From the cell containing the given text, extract its center point as [x, y] coordinate. 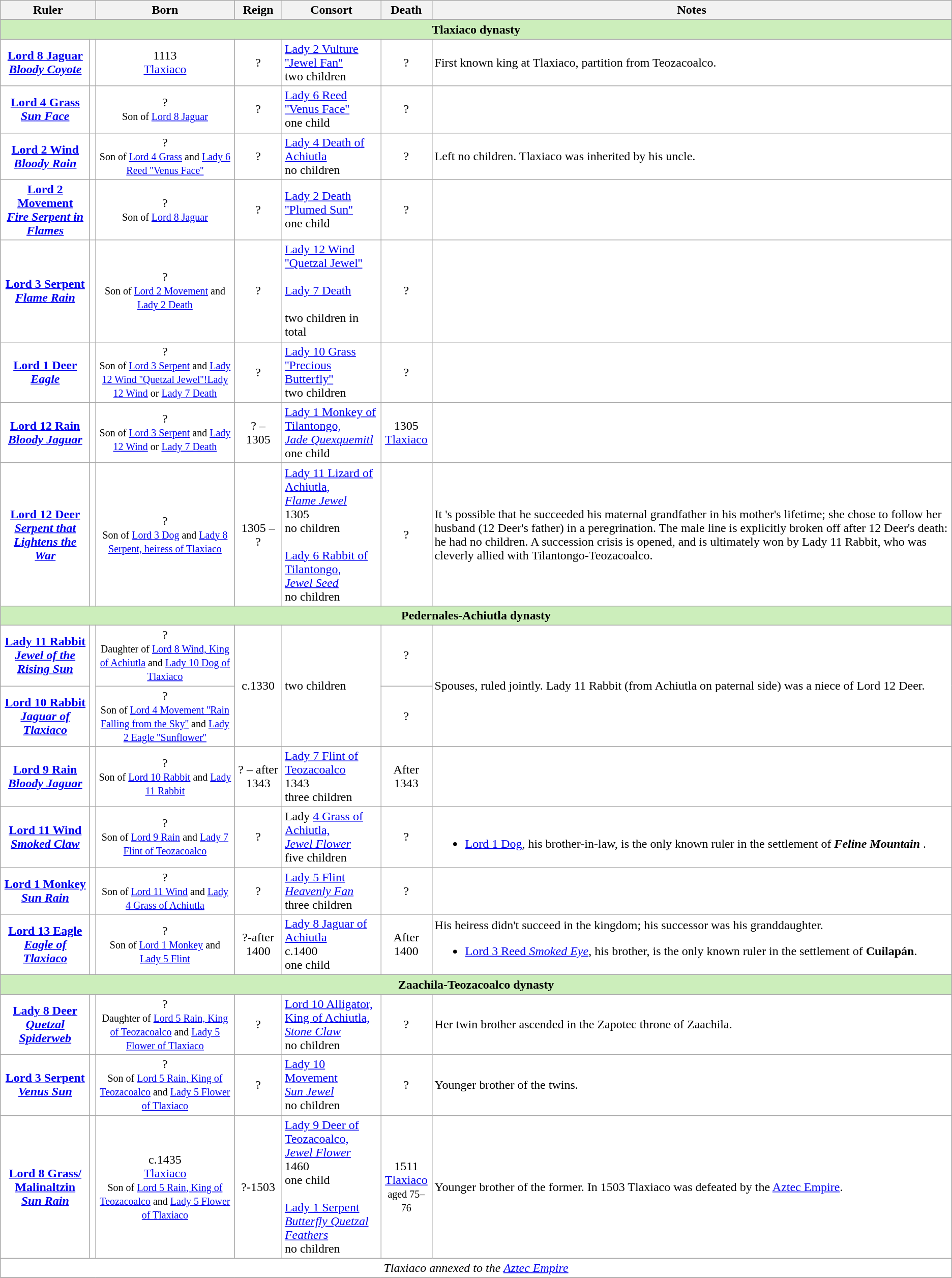
1305Tlaxiaco [406, 432]
Lord 13 EagleEagle of Tlaxiaco [45, 945]
?Son of Lord 3 Dog and Lady 8 Serpent, heiress of Tlaxiaco [165, 534]
Born [165, 10]
Lord 8 JaguarBloody Coyote [45, 63]
After 1400 [406, 945]
Lady 12 Wind ''Quetzal Jewel''Lady 7 Deathtwo children in total [331, 291]
Ruler [48, 10]
Lord 11 WindSmoked Claw [45, 837]
Lord 12 DeerSerpent that Lightens the War [45, 534]
Lady 4 Death of Achiutlano children [331, 156]
?Son of Lord 10 Rabbit and Lady 11 Rabbit [165, 777]
Lady 4 Grass of Achiutla, Jewel Flowerfive children [331, 837]
c.1330 [258, 686]
Lord 10 Alligator, King of Achiutla,Stone Clawno children [331, 1024]
Death [406, 10]
Lady 2 Vulture ''Jewel Fan''two children [331, 63]
Reign [258, 10]
Lord 1 MonkeySun Rain [45, 891]
?Son of Lord 2 Movement and Lady 2 Death [165, 291]
Lady 5 Flint Heavenly Fanthree children [331, 891]
First known king at Tlaxiaco, partition from Teozacoalco. [692, 63]
Lord 12 RainBloody Jaguar [45, 432]
Pedernales-Achiutla dynasty [476, 615]
?Son of Lord 1 Monkey and Lady 5 Flint [165, 945]
Lord 1 Dog, his brother-in-law, is the only known ruler in the settlement of Feline Mountain . [692, 837]
Her twin brother ascended in the Zapotec throne of Zaachila. [692, 1024]
Lord 4 GrassSun Face [45, 109]
Lord 3 SerpentVenus Sun [45, 1085]
Lady 10 Grass ''Precious Butterfly''two children [331, 372]
Lord 2 MovementFire Serpent in Flames [45, 210]
?Son of Lord 4 Grass and Lady 6 Reed ''Venus Face'' [165, 156]
Lady 6 Reed ''Venus Face''one child [331, 109]
Younger brother of the twins. [692, 1085]
Lady 7 Flint of Teozacoalco1343three children [331, 777]
Consort [331, 10]
? – 1305 [258, 432]
Lady 8 DeerQuetzal Spiderweb [45, 1024]
1113Tlaxiaco [165, 63]
Lady 9 Deer of Teozacoalco,Jewel Flower1460one childLady 1 SerpentButterfly Quetzal Feathersno children [331, 1187]
Lady 1 Monkey of Tilantongo,Jade Quexquemitlone child [331, 432]
After 1343 [406, 777]
? – after 1343 [258, 777]
Lord 3 SerpentFlame Rain [45, 291]
Lady 8 Jaguar of Achiutlac.1400one child [331, 945]
Lord 1 DeerEagle [45, 372]
Lady 11 Lizard of Achiutla,Flame Jewel1305no childrenLady 6 Rabbit of Tilantongo,Jewel Seedno children [331, 534]
?Son of Lord 9 Rain and Lady 7 Flint of Teozacoalco [165, 837]
Lord 10 RabbitJaguar of Tlaxiaco [45, 716]
Tlaxiaco annexed to the Aztec Empire [476, 1268]
1511Tlaxiacoaged 75–76 [406, 1187]
Lady 10 MovementSun Jewelno children [331, 1085]
Zaachila-Teozacoalco dynasty [476, 985]
?-1503 [258, 1187]
?Daughter of Lord 5 Rain, King of Teozacoalco and Lady 5 Flower of Tlaxiaco [165, 1024]
Younger brother of the former. In 1503 Tlaxiaco was defeated by the Aztec Empire. [692, 1187]
Lady 11 RabbitJewel of the Rising Sun [45, 655]
Lord 2 WindBloody Rain [45, 156]
Lord 9 RainBloody Jaguar [45, 777]
?Daughter of Lord 8 Wind, King of Achiutla and Lady 10 Dog of Tlaxiaco [165, 655]
c.1435TlaxiacoSon of Lord 5 Rain, King of Teozacoalco and Lady 5 Flower of Tlaxiaco [165, 1187]
1305 – ? [258, 534]
?-after 1400 [258, 945]
?Son of Lord 5 Rain, King of Teozacoalco and Lady 5 Flower of Tlaxiaco [165, 1085]
?Son of Lord 11 Wind and Lady 4 Grass of Achiutla [165, 891]
Left no children. Tlaxiaco was inherited by his uncle. [692, 156]
?Son of Lord 4 Movement ''Rain Falling from the Sky'' and Lady 2 Eagle ''Sunflower'' [165, 716]
Lady 2 Death ''Plumed Sun''one child [331, 210]
Tlaxiaco dynasty [476, 29]
Spouses, ruled jointly. Lady 11 Rabbit (from Achiutla on paternal side) was a niece of Lord 12 Deer. [692, 686]
Notes [692, 10]
?Son of Lord 3 Serpent and Lady 12 Wind ''Quetzal Jewel''!Lady 12 Wind or Lady 7 Death [165, 372]
Lord 8 Grass/ MalinaltzinSun Rain [45, 1187]
?Son of Lord 3 Serpent and Lady 12 Wind or Lady 7 Death [165, 432]
two children [331, 686]
